Locate the cell with the specified text and output its [x, y] center coordinate. 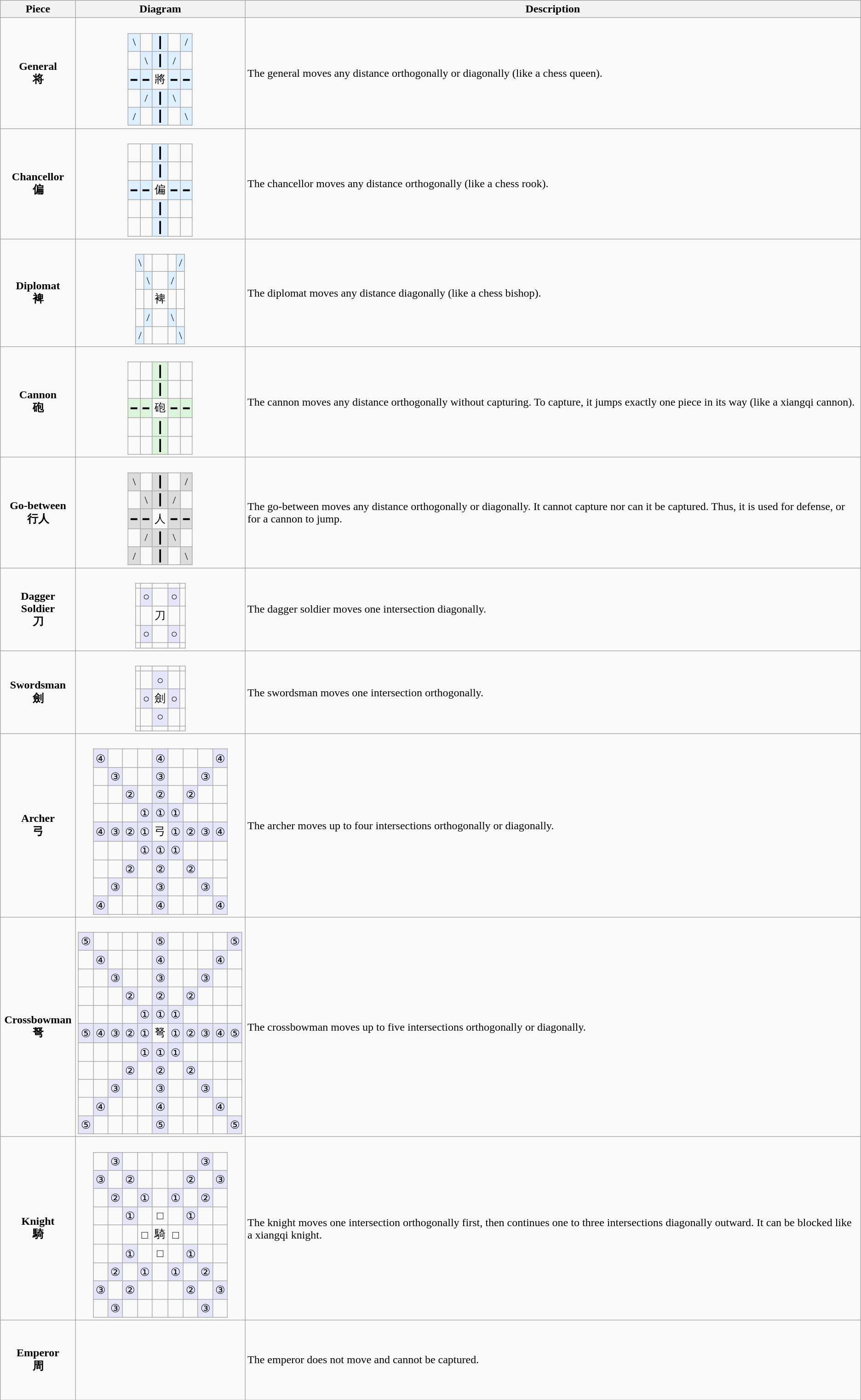
偏 [160, 190]
The dagger soldier moves one intersection diagonally. [553, 609]
④ ④ ④ ③ ③ ③ ② ② ② ① ① ① ④ ③ ② ① 弓 ① ② ③ ④ ① ① ① ② ② ② ③ ③ ③ ④ ④ ④ [160, 825]
The swordsman moves one intersection orthogonally. [553, 692]
The crossbowman moves up to five intersections orthogonally or diagonally. [553, 1027]
Diplomat裨 [38, 293]
The emperor does not move and cannot be captured. [553, 1360]
The diplomat moves any distance diagonally (like a chess bishop). [553, 293]
The archer moves up to four intersections orthogonally or diagonally. [553, 825]
③ ③ ③ ② ② ③ ② ① ① ② ① □ ① □ 騎 □ ① □ ① ② ① ① ② ③ ② ② ③ ③ ③ [160, 1229]
Swordsman劍 [38, 692]
○ ○ 劍 ○ ○ [160, 692]
○ ○ 刀 ○ ○ [160, 609]
\ ┃ / \ ┃ / ━ ━ 人 ━ ━ / ┃ \ / ┃ \ [160, 512]
弩 [160, 1033]
Piece [38, 9]
┃ ┃ ━ ━ 砲 ━ ━ ┃ ┃ [160, 402]
Knight騎 [38, 1229]
Description [553, 9]
騎 [160, 1234]
\ / \ / 裨 / \ / \ [160, 293]
刀 [160, 615]
弓 [160, 832]
General将 [38, 73]
Diagram [160, 9]
Cannon砲 [38, 402]
Crossbowman弩 [38, 1027]
Emperor周 [38, 1360]
Archer弓 [38, 825]
Dagger Soldier刀 [38, 609]
⑤ ⑤ ⑤ ④ ④ ④ ③ ③ ③ ② ② ② ① ① ① ⑤ ④ ③ ② ① 弩 ① ② ③ ④ ⑤ ① ① ① ② ② ② ③ ③ ③ ④ ④ ④ ⑤ ⑤ ⑤ [160, 1027]
The general moves any distance orthogonally or diagonally (like a chess queen). [553, 73]
將 [160, 79]
\ ┃ / \ ┃ / ━ ━ 將 ━ ━ / ┃ \ / ┃ \ [160, 73]
The cannon moves any distance orthogonally without capturing. To capture, it jumps exactly one piece in its way (like a xiangqi cannon). [553, 402]
人 [160, 519]
The chancellor moves any distance orthogonally (like a chess rook). [553, 184]
Go-between行人 [38, 512]
砲 [160, 408]
裨 [160, 299]
Chancellor偏 [38, 184]
┃ ┃ ━ ━ 偏 ━ ━ ┃ ┃ [160, 184]
劍 [160, 698]
